Provide the (X, Y) coordinate of the cell's center where the given text is located.  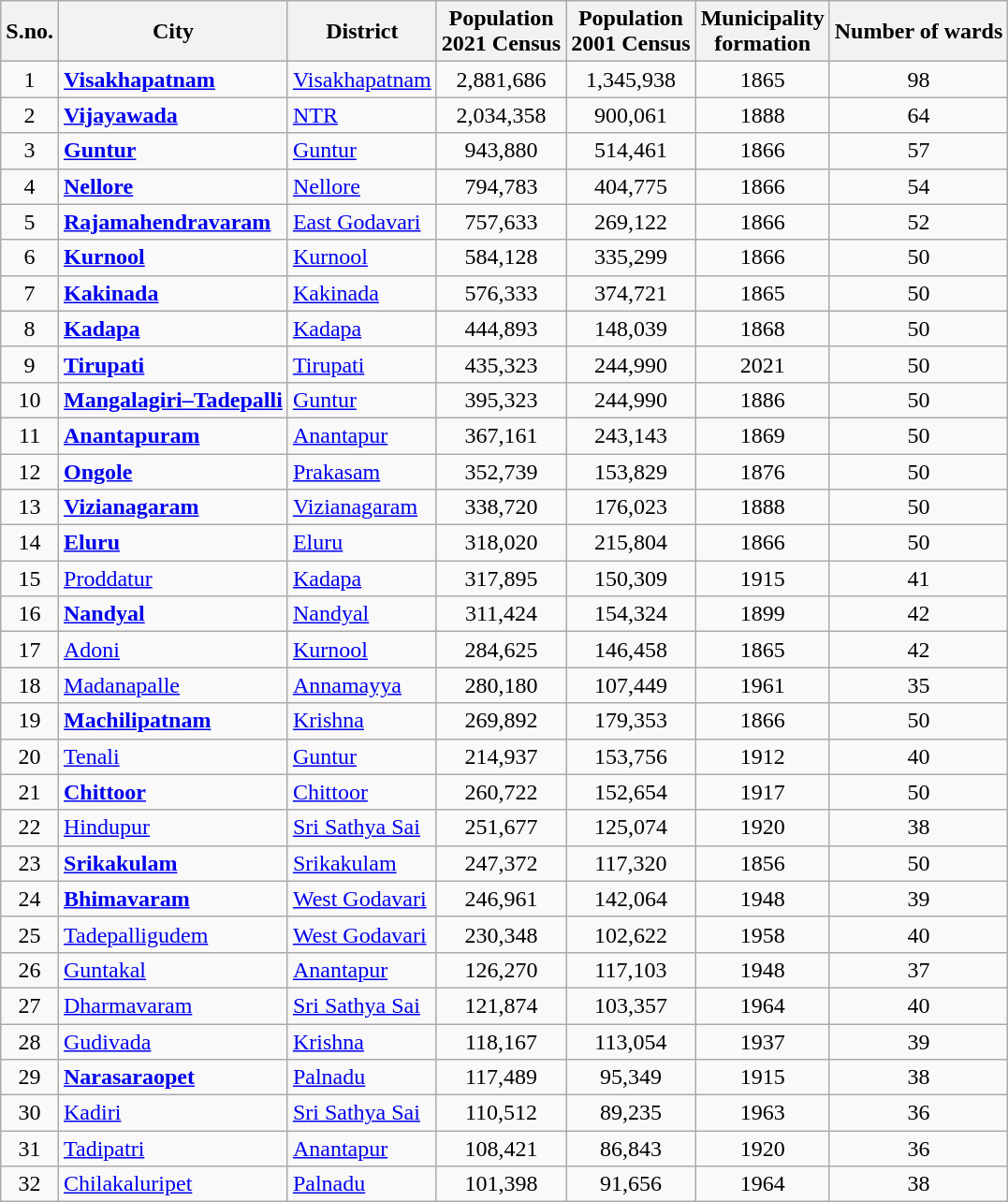
1958 (762, 934)
Population2021 Census (501, 32)
20 (30, 756)
64 (919, 115)
Dharmavaram (174, 1005)
Prakasam (361, 471)
103,357 (631, 1005)
246,961 (501, 899)
318,020 (501, 543)
57 (919, 151)
Hindupur (174, 828)
148,039 (631, 329)
146,458 (631, 650)
28 (30, 1042)
352,739 (501, 471)
150,309 (631, 579)
154,324 (631, 614)
794,783 (501, 186)
95,349 (631, 1077)
30 (30, 1113)
Madanapalle (174, 685)
98 (919, 80)
17 (30, 650)
Vijayawada (174, 115)
27 (30, 1005)
142,064 (631, 899)
1886 (762, 400)
Annamayya (361, 685)
1963 (762, 1113)
2021 (762, 364)
13 (30, 507)
113,054 (631, 1042)
Chilakaluripet (174, 1184)
125,074 (631, 828)
367,161 (501, 435)
NTR (361, 115)
1899 (762, 614)
37 (919, 970)
S.no. (30, 32)
101,398 (501, 1184)
15 (30, 579)
City (174, 32)
10 (30, 400)
395,323 (501, 400)
152,654 (631, 792)
280,180 (501, 685)
335,299 (631, 257)
576,333 (501, 293)
31 (30, 1149)
943,880 (501, 151)
54 (919, 186)
214,937 (501, 756)
6 (30, 257)
311,424 (501, 614)
153,829 (631, 471)
Gudivada (174, 1042)
Number of wards (919, 32)
Bhimavaram (174, 899)
Tadipatri (174, 1149)
Tenali (174, 756)
18 (30, 685)
21 (30, 792)
1961 (762, 685)
16 (30, 614)
East Godavari (361, 222)
1869 (762, 435)
Adoni (174, 650)
121,874 (501, 1005)
1912 (762, 756)
2,881,686 (501, 80)
91,656 (631, 1184)
26 (30, 970)
35 (919, 685)
1,345,938 (631, 80)
269,122 (631, 222)
230,348 (501, 934)
374,721 (631, 293)
269,892 (501, 721)
14 (30, 543)
Kadiri (174, 1113)
260,722 (501, 792)
404,775 (631, 186)
Municipalityformation (762, 32)
2,034,358 (501, 115)
Proddatur (174, 579)
176,023 (631, 507)
1 (30, 80)
108,421 (501, 1149)
110,512 (501, 1113)
25 (30, 934)
7 (30, 293)
584,128 (501, 257)
117,103 (631, 970)
1917 (762, 792)
900,061 (631, 115)
317,895 (501, 579)
4 (30, 186)
12 (30, 471)
179,353 (631, 721)
19 (30, 721)
89,235 (631, 1113)
2 (30, 115)
22 (30, 828)
32 (30, 1184)
1868 (762, 329)
41 (919, 579)
Tadepalligudem (174, 934)
5 (30, 222)
Anantapuram (174, 435)
Rajamahendravaram (174, 222)
9 (30, 364)
126,270 (501, 970)
243,143 (631, 435)
Population2001 Census (631, 32)
3 (30, 151)
514,461 (631, 151)
Mangalagiri–Tadepalli (174, 400)
107,449 (631, 685)
251,677 (501, 828)
52 (919, 222)
1937 (762, 1042)
102,622 (631, 934)
Machilipatnam (174, 721)
117,489 (501, 1077)
29 (30, 1077)
153,756 (631, 756)
118,167 (501, 1042)
284,625 (501, 650)
1876 (762, 471)
8 (30, 329)
86,843 (631, 1149)
Ongole (174, 471)
435,323 (501, 364)
444,893 (501, 329)
11 (30, 435)
338,720 (501, 507)
757,633 (501, 222)
117,320 (631, 863)
247,372 (501, 863)
24 (30, 899)
23 (30, 863)
1856 (762, 863)
Narasaraopet (174, 1077)
District (361, 32)
215,804 (631, 543)
Guntakal (174, 970)
